Detect which cell encompasses the target text, then output its [x, y] center coordinate. 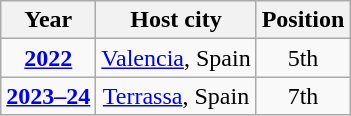
5th [303, 58]
Host city [176, 20]
Position [303, 20]
7th [303, 96]
Terrassa, Spain [176, 96]
2023–24 [48, 96]
2022 [48, 58]
Valencia, Spain [176, 58]
Year [48, 20]
